Return [X, Y] of the center of cell containing provided text 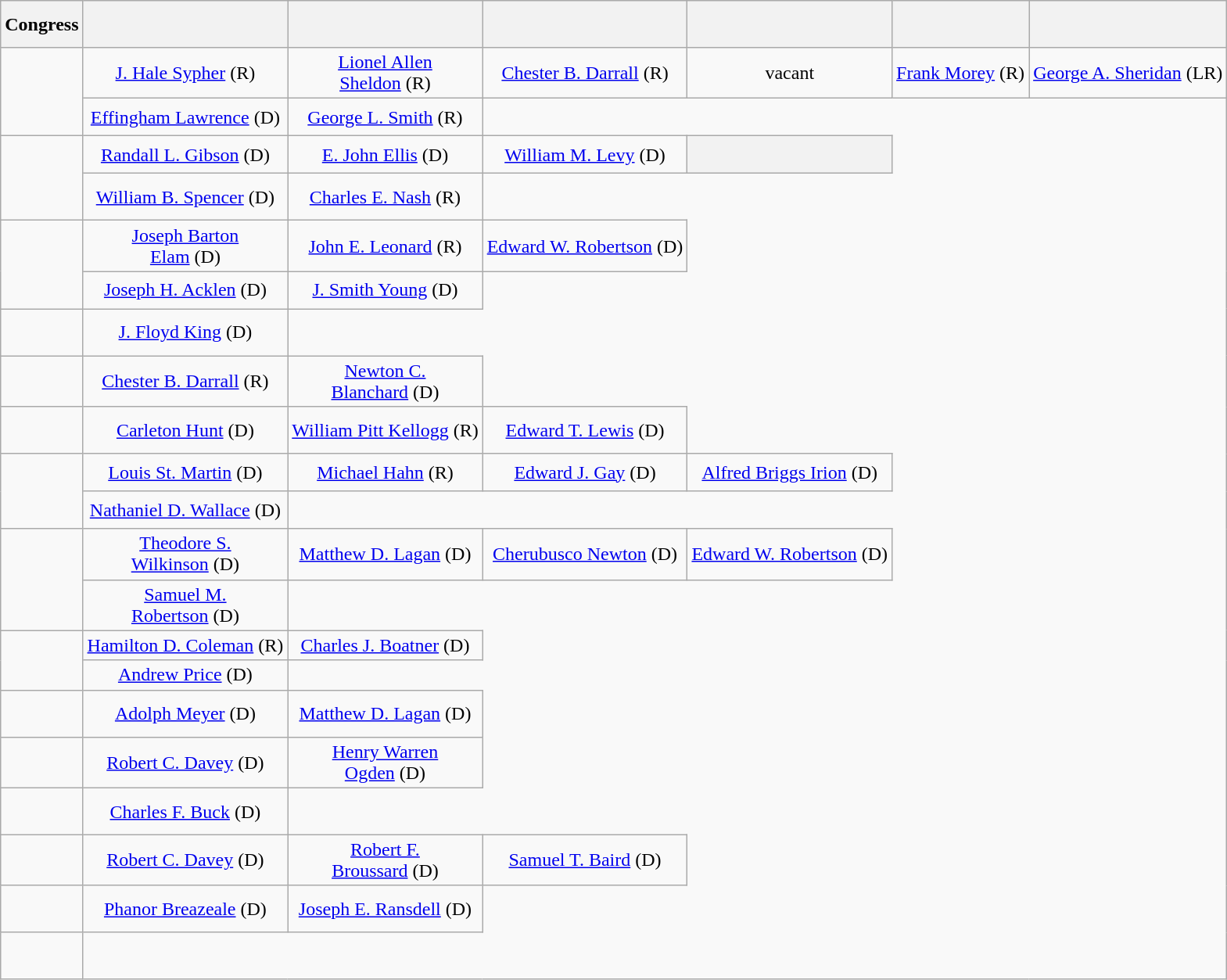
Charles E. Nash (R) [385, 197]
Edward T. Lewis (D) [585, 430]
E. John Ellis (D) [385, 155]
Cherubusco Newton (D) [585, 554]
J. Floyd King (D) [185, 332]
Hamilton D. Coleman (R) [185, 645]
J. Hale Sypher (R) [185, 74]
Newton C.Blanchard (D) [385, 382]
Congress [42, 24]
Robert F.Broussard (D) [385, 860]
Joseph BartonElam (D) [185, 246]
Alfred Briggs Irion (D) [790, 472]
Andrew Price (D) [185, 675]
Frank Morey (R) [960, 74]
Joseph H. Acklen (D) [185, 290]
Carleton Hunt (D) [185, 430]
vacant [790, 74]
William Pitt Kellogg (R) [385, 430]
Edward J. Gay (D) [585, 472]
Adolph Meyer (D) [185, 713]
J. Smith Young (D) [385, 290]
Samuel T. Baird (D) [585, 860]
William B. Spencer (D) [185, 197]
Theodore S.Wilkinson (D) [185, 554]
Lionel AllenSheldon (R) [385, 74]
George A. Sheridan (LR) [1128, 74]
William M. Levy (D) [585, 155]
Charles F. Buck (D) [185, 811]
Charles J. Boatner (D) [385, 645]
Henry WarrenOgden (D) [385, 762]
John E. Leonard (R) [385, 246]
Michael Hahn (R) [385, 472]
Nathaniel D. Wallace (D) [185, 510]
Effingham Lawrence (D) [185, 117]
Phanor Breazeale (D) [185, 909]
Louis St. Martin (D) [185, 472]
George L. Smith (R) [385, 117]
Joseph E. Ransdell (D) [385, 909]
Samuel M.Robertson (D) [185, 605]
Randall L. Gibson (D) [185, 155]
